Determine the (X, Y) coordinate at the center of the cell enclosing the given text.  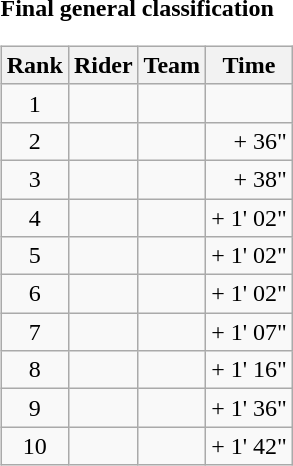
+ 36" (250, 141)
9 (34, 408)
5 (34, 256)
+ 1' 36" (250, 408)
2 (34, 141)
7 (34, 332)
10 (34, 446)
4 (34, 217)
8 (34, 370)
+ 1' 42" (250, 446)
1 (34, 103)
+ 38" (250, 179)
Rider (103, 65)
Time (250, 65)
6 (34, 294)
+ 1' 07" (250, 332)
+ 1' 16" (250, 370)
Rank (34, 65)
Team (172, 65)
3 (34, 179)
